Output the [X, Y] coordinate of the center of the cell containing the given text.  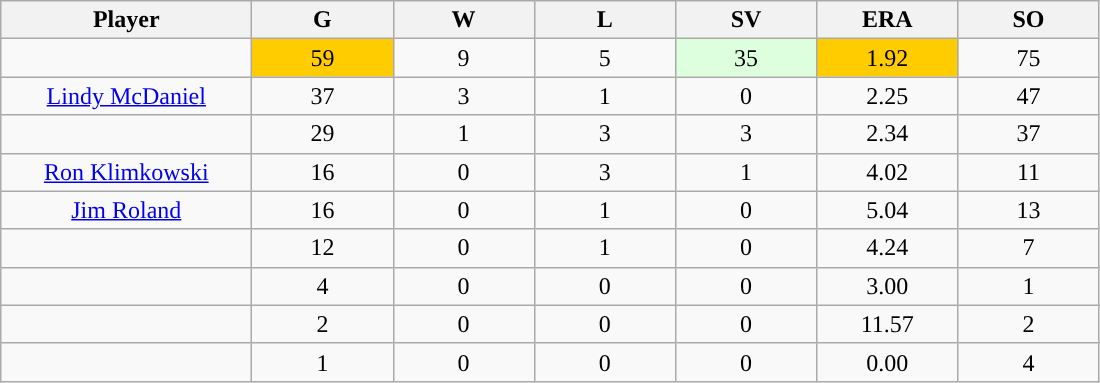
11.57 [888, 324]
W [464, 20]
0.00 [888, 362]
Ron Klimkowski [126, 172]
3.00 [888, 286]
SO [1028, 20]
12 [322, 248]
Lindy McDaniel [126, 96]
Player [126, 20]
9 [464, 58]
1.92 [888, 58]
7 [1028, 248]
Jim Roland [126, 210]
35 [746, 58]
29 [322, 134]
5 [604, 58]
4.24 [888, 248]
L [604, 20]
2.25 [888, 96]
4.02 [888, 172]
2.34 [888, 134]
59 [322, 58]
47 [1028, 96]
11 [1028, 172]
5.04 [888, 210]
SV [746, 20]
75 [1028, 58]
13 [1028, 210]
G [322, 20]
ERA [888, 20]
